Provide the [X, Y] coordinate of the cell's center where the given text is located.  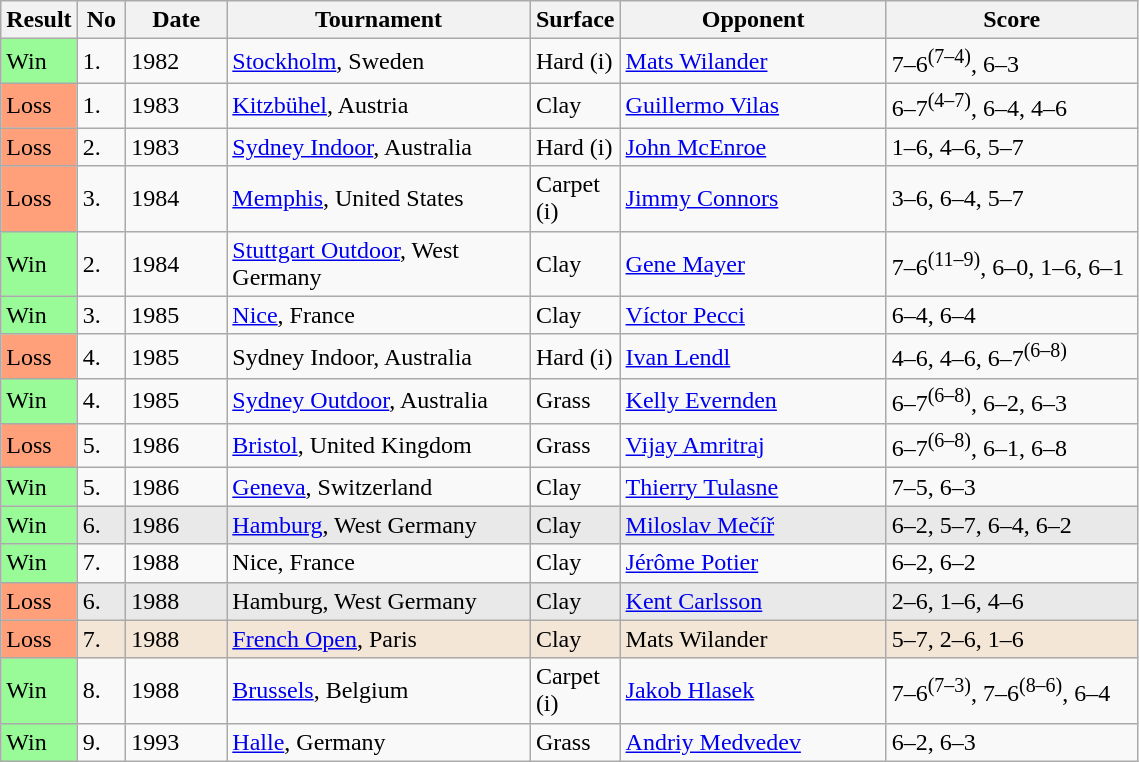
Stuttgart Outdoor, West Germany [379, 264]
Gene Mayer [753, 264]
6–7(4–7), 6–4, 4–6 [1012, 106]
6–7(6–8), 6–1, 6–8 [1012, 446]
6–4, 6–4 [1012, 315]
Halle, Germany [379, 742]
6–2, 6–2 [1012, 563]
John McEnroe [753, 147]
Tournament [379, 20]
Memphis, United States [379, 198]
Sydney Outdoor, Australia [379, 402]
8. [102, 690]
Jérôme Potier [753, 563]
Score [1012, 20]
6–7(6–8), 6–2, 6–3 [1012, 402]
Kelly Evernden [753, 402]
Guillermo Vilas [753, 106]
Miloslav Mečíř [753, 525]
5–7, 2–6, 1–6 [1012, 639]
6–2, 6–3 [1012, 742]
Kitzbühel, Austria [379, 106]
Surface [575, 20]
1993 [176, 742]
Thierry Tulasne [753, 487]
Andriy Medvedev [753, 742]
3–6, 6–4, 5–7 [1012, 198]
Vijay Amritraj [753, 446]
7–6(11–9), 6–0, 1–6, 6–1 [1012, 264]
9. [102, 742]
Geneva, Switzerland [379, 487]
2–6, 1–6, 4–6 [1012, 601]
7–6(7–3), 7–6(8–6), 6–4 [1012, 690]
1–6, 4–6, 5–7 [1012, 147]
Ivan Lendl [753, 356]
Kent Carlsson [753, 601]
Brussels, Belgium [379, 690]
No [102, 20]
Result [39, 20]
7–6(7–4), 6–3 [1012, 62]
Bristol, United Kingdom [379, 446]
7–5, 6–3 [1012, 487]
6–2, 5–7, 6–4, 6–2 [1012, 525]
Víctor Pecci [753, 315]
1982 [176, 62]
French Open, Paris [379, 639]
Date [176, 20]
Jakob Hlasek [753, 690]
Opponent [753, 20]
4–6, 4–6, 6–7(6–8) [1012, 356]
Jimmy Connors [753, 198]
Stockholm, Sweden [379, 62]
